Search for the cell housing the specified text and yield its (X, Y) center coordinate. 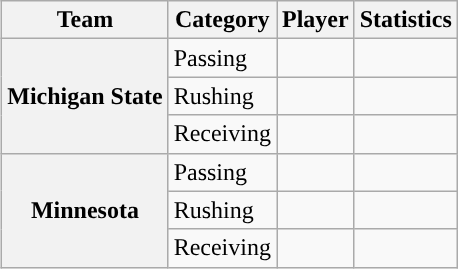
Minnesota (85, 210)
Player (315, 20)
Category (222, 20)
Statistics (406, 20)
Team (85, 20)
Michigan State (85, 96)
